Identify which cell holds the provided text, then report its (X, Y) central coordinate. 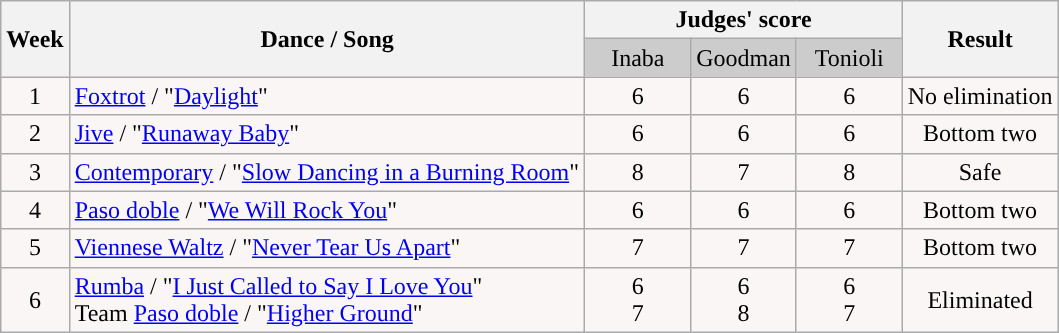
Dance / Song (327, 39)
1 (35, 96)
Inaba (638, 58)
Jive / "Runaway Baby" (327, 134)
Foxtrot / "Daylight" (327, 96)
Tonioli (849, 58)
Viennese Waltz / "Never Tear Us Apart" (327, 248)
Eliminated (980, 300)
Paso doble / "We Will Rock You" (327, 210)
Week (35, 39)
Contemporary / "Slow Dancing in a Burning Room" (327, 172)
Rumba / "I Just Called to Say I Love You"Team Paso doble / "Higher Ground" (327, 300)
Safe (980, 172)
4 (35, 210)
3 (35, 172)
5 (35, 248)
2 (35, 134)
68 (744, 300)
Result (980, 39)
Goodman (744, 58)
No elimination (980, 96)
Judges' score (744, 20)
